Return [x, y] of the center of cell containing provided text 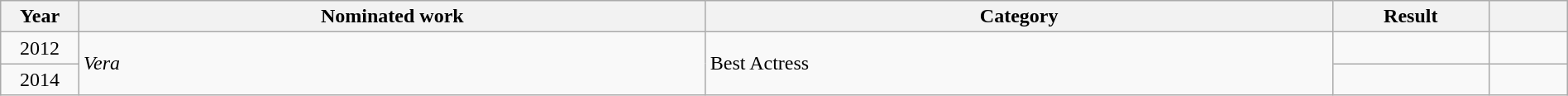
Vera [392, 64]
Best Actress [1019, 64]
Nominated work [392, 17]
Category [1019, 17]
2014 [40, 79]
2012 [40, 48]
Result [1411, 17]
Year [40, 17]
